Provide the [x, y] coordinate of the cell's center where the given text is located.  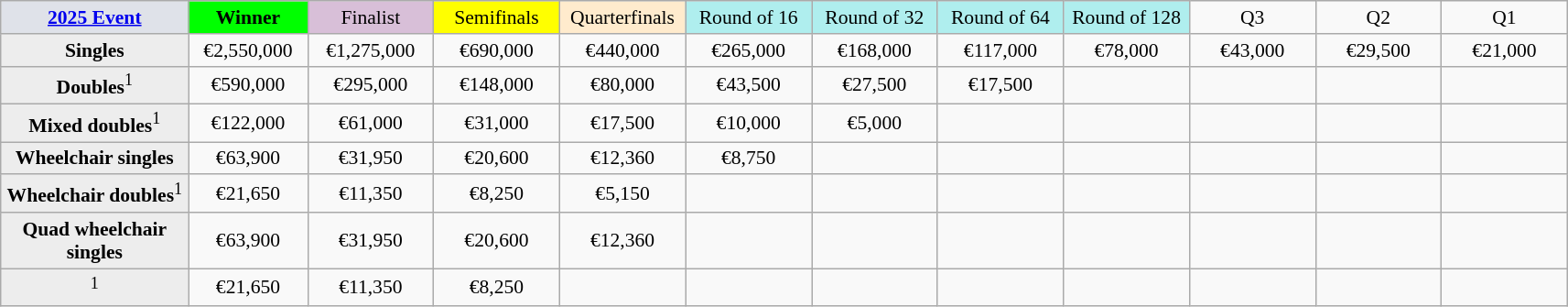
€690,000 [497, 50]
€43,500 [749, 84]
Semifinals [497, 17]
€80,000 [622, 84]
Quarterfinals [622, 17]
€5,000 [874, 123]
Finalist [371, 17]
Q3 [1252, 17]
€295,000 [371, 84]
Singles [95, 50]
Quad wheelchair singles [95, 240]
€168,000 [874, 50]
€590,000 [248, 84]
€148,000 [497, 84]
€265,000 [749, 50]
€8,750 [749, 159]
Mixed doubles1 [95, 123]
Winner [248, 17]
€122,000 [248, 123]
1 [95, 288]
€29,500 [1379, 50]
Round of 16 [749, 17]
€78,000 [1127, 50]
Q1 [1505, 17]
€117,000 [1000, 50]
Round of 64 [1000, 17]
Doubles1 [95, 84]
€21,000 [1505, 50]
Wheelchair singles [95, 159]
Q2 [1379, 17]
€27,500 [874, 84]
Round of 32 [874, 17]
€10,000 [749, 123]
Wheelchair doubles1 [95, 194]
€440,000 [622, 50]
2025 Event [95, 17]
€43,000 [1252, 50]
€1,275,000 [371, 50]
€5,150 [622, 194]
€31,000 [497, 123]
€2,550,000 [248, 50]
Round of 128 [1127, 17]
€61,000 [371, 123]
